Determine the (X, Y) coordinate at the center of the cell enclosing the given text.  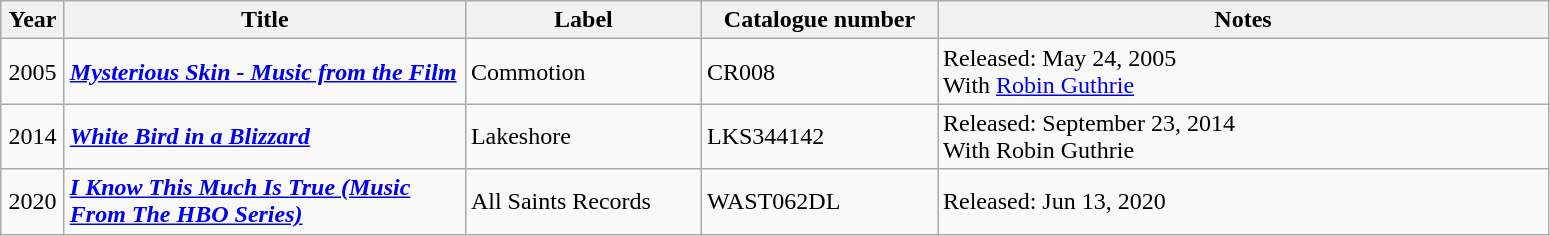
Released: September 23, 2014With Robin Guthrie (1244, 136)
Catalogue number (819, 20)
I Know This Much Is True (Music From The HBO Series) (264, 202)
WAST062DL (819, 202)
All Saints Records (583, 202)
Released: Jun 13, 2020 (1244, 202)
Lakeshore (583, 136)
Title (264, 20)
CR008 (819, 72)
Label (583, 20)
White Bird in a Blizzard (264, 136)
2014 (33, 136)
2005 (33, 72)
Released: May 24, 2005With Robin Guthrie (1244, 72)
Mysterious Skin - Music from the Film (264, 72)
LKS344142 (819, 136)
Commotion (583, 72)
Notes (1244, 20)
2020 (33, 202)
Year (33, 20)
